For the text-containing cell, return its midpoint in [x, y] coordinate format. 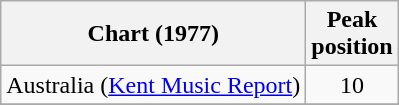
Chart (1977) [154, 34]
10 [352, 85]
Australia (Kent Music Report) [154, 85]
Peakposition [352, 34]
